Identify which cell holds the provided text, then report its (x, y) central coordinate. 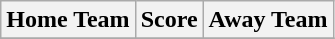
Away Team (268, 20)
Score (169, 20)
Home Team (68, 20)
